Pinpoint the cell where the given text exists, returning its (x, y) midpoint coordinate. 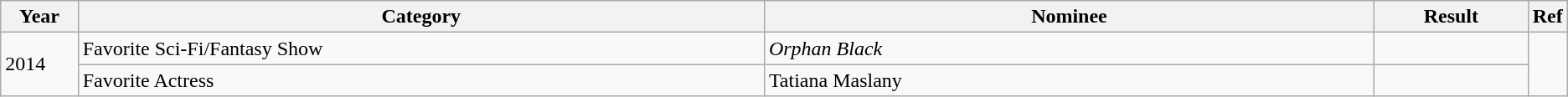
2014 (39, 64)
Favorite Actress (420, 80)
Category (420, 17)
Orphan Black (1069, 48)
Tatiana Maslany (1069, 80)
Favorite Sci-Fi/Fantasy Show (420, 48)
Year (39, 17)
Ref (1548, 17)
Result (1452, 17)
Nominee (1069, 17)
